For the text-containing cell, return its midpoint in [x, y] coordinate format. 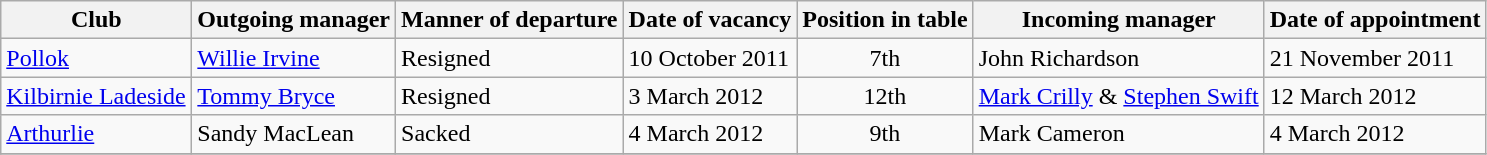
21 November 2011 [1375, 58]
Manner of departure [510, 20]
12th [885, 96]
Mark Crilly & Stephen Swift [1118, 96]
Date of appointment [1375, 20]
Willie Irvine [294, 58]
12 March 2012 [1375, 96]
7th [885, 58]
Date of vacancy [710, 20]
Position in table [885, 20]
John Richardson [1118, 58]
9th [885, 134]
Arthurlie [96, 134]
Kilbirnie Ladeside [96, 96]
Mark Cameron [1118, 134]
10 October 2011 [710, 58]
Incoming manager [1118, 20]
Outgoing manager [294, 20]
3 March 2012 [710, 96]
Pollok [96, 58]
Tommy Bryce [294, 96]
Sandy MacLean [294, 134]
Club [96, 20]
Sacked [510, 134]
